Return [X, Y] of the center of cell containing provided text 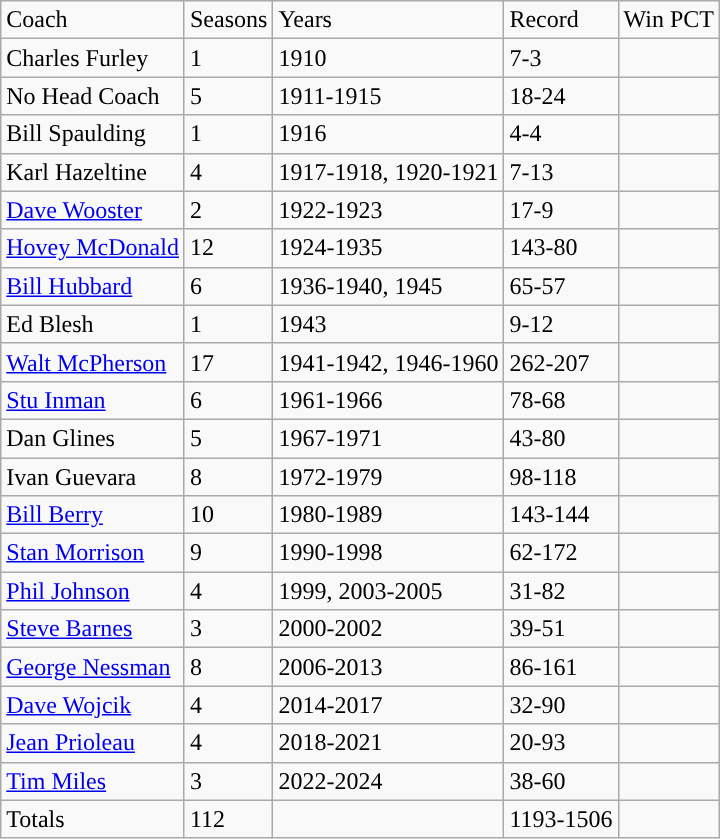
Hovey McDonald [93, 248]
17-9 [561, 210]
Stan Morrison [93, 553]
7-3 [561, 58]
65-57 [561, 286]
1943 [388, 324]
31-82 [561, 591]
Bill Spaulding [93, 134]
George Nessman [93, 667]
Coach [93, 20]
1922-1923 [388, 210]
1911-1915 [388, 96]
10 [228, 515]
Bill Berry [93, 515]
1980-1989 [388, 515]
Charles Furley [93, 58]
143-80 [561, 248]
9 [228, 553]
Walt McPherson [93, 362]
2000-2002 [388, 629]
Years [388, 20]
112 [228, 819]
Ed Blesh [93, 324]
1924-1935 [388, 248]
Steve Barnes [93, 629]
Totals [93, 819]
78-68 [561, 400]
1910 [388, 58]
62-172 [561, 553]
39-51 [561, 629]
1972-1979 [388, 477]
Phil Johnson [93, 591]
2022-2024 [388, 781]
1941-1942, 1946-1960 [388, 362]
7-13 [561, 172]
1961-1966 [388, 400]
1916 [388, 134]
18-24 [561, 96]
Seasons [228, 20]
1936-1940, 1945 [388, 286]
4-4 [561, 134]
Dan Glines [93, 438]
Record [561, 20]
2018-2021 [388, 743]
1917-1918, 1920-1921 [388, 172]
No Head Coach [93, 96]
1990-1998 [388, 553]
Win PCT [668, 20]
Tim Miles [93, 781]
1967-1971 [388, 438]
Jean Prioleau [93, 743]
12 [228, 248]
32-90 [561, 705]
20-93 [561, 743]
Stu Inman [93, 400]
Bill Hubbard [93, 286]
98-118 [561, 477]
2014-2017 [388, 705]
86-161 [561, 667]
43-80 [561, 438]
9-12 [561, 324]
17 [228, 362]
2 [228, 210]
38-60 [561, 781]
262-207 [561, 362]
Dave Wooster [93, 210]
2006-2013 [388, 667]
1193-1506 [561, 819]
Ivan Guevara [93, 477]
Dave Wojcik [93, 705]
Karl Hazeltine [93, 172]
1999, 2003-2005 [388, 591]
143-144 [561, 515]
